Detect which cell encompasses the target text, then output its [X, Y] center coordinate. 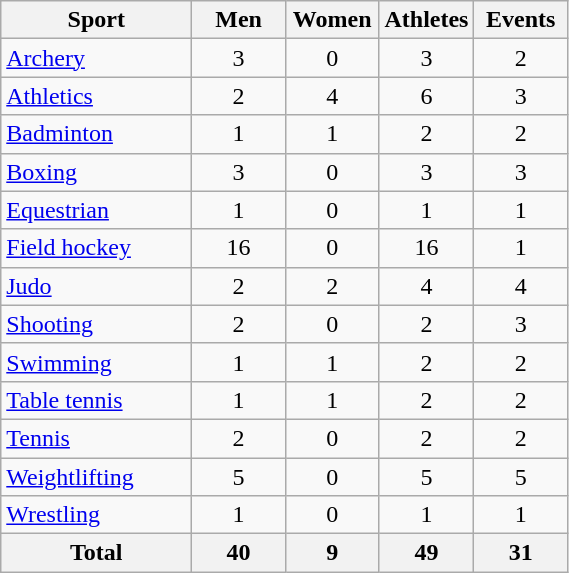
Field hockey [96, 248]
Equestrian [96, 210]
40 [239, 553]
31 [521, 553]
Events [521, 20]
Table tennis [96, 400]
Swimming [96, 362]
Judo [96, 286]
Total [96, 553]
Weightlifting [96, 477]
Sport [96, 20]
Archery [96, 58]
6 [426, 96]
Athletes [426, 20]
Badminton [96, 134]
Shooting [96, 324]
Women [332, 20]
Boxing [96, 172]
9 [332, 553]
Athletics [96, 96]
Wrestling [96, 515]
Tennis [96, 438]
49 [426, 553]
Men [239, 20]
